Search for the cell housing the specified text and yield its [X, Y] center coordinate. 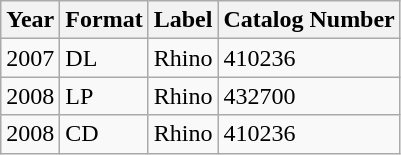
Label [183, 20]
LP [104, 96]
DL [104, 58]
Year [30, 20]
2007 [30, 58]
Catalog Number [309, 20]
CD [104, 134]
432700 [309, 96]
Format [104, 20]
